From the cell containing the given text, extract its center point as [X, Y] coordinate. 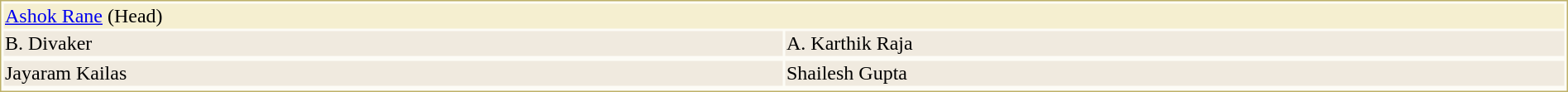
B. Divaker [393, 44]
Shailesh Gupta [1175, 74]
A. Karthik Raja [1175, 44]
Jayaram Kailas [393, 74]
Ashok Rane (Head) [784, 16]
